Extract the [x, y] coordinate from the center of the cell holding the provided text.  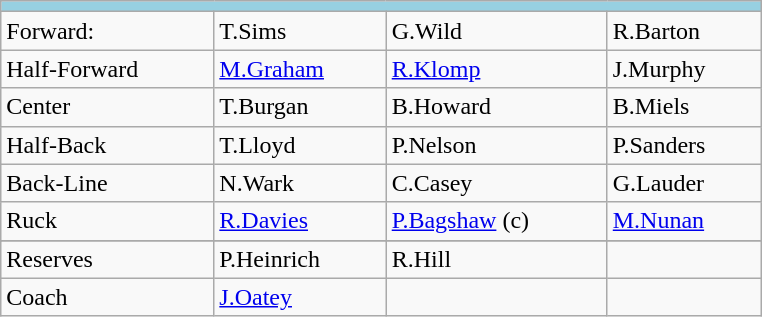
Half-Forward [108, 69]
Center [108, 107]
C.Casey [496, 183]
B.Howard [496, 107]
Half-Back [108, 145]
G.Wild [496, 31]
B.Miels [684, 107]
T.Burgan [300, 107]
M.Graham [300, 69]
R.Davies [300, 221]
R.Hill [496, 259]
P.Nelson [496, 145]
N.Wark [300, 183]
Reserves [108, 259]
Forward: [108, 31]
Back-Line [108, 183]
J.Murphy [684, 69]
R.Barton [684, 31]
G.Lauder [684, 183]
P.Heinrich [300, 259]
Coach [108, 297]
M.Nunan [684, 221]
P.Bagshaw (c) [496, 221]
T.Sims [300, 31]
Ruck [108, 221]
J.Oatey [300, 297]
T.Lloyd [300, 145]
P.Sanders [684, 145]
R.Klomp [496, 69]
